Find where the given text appears and provide that cell's center as (x, y) coordinate. 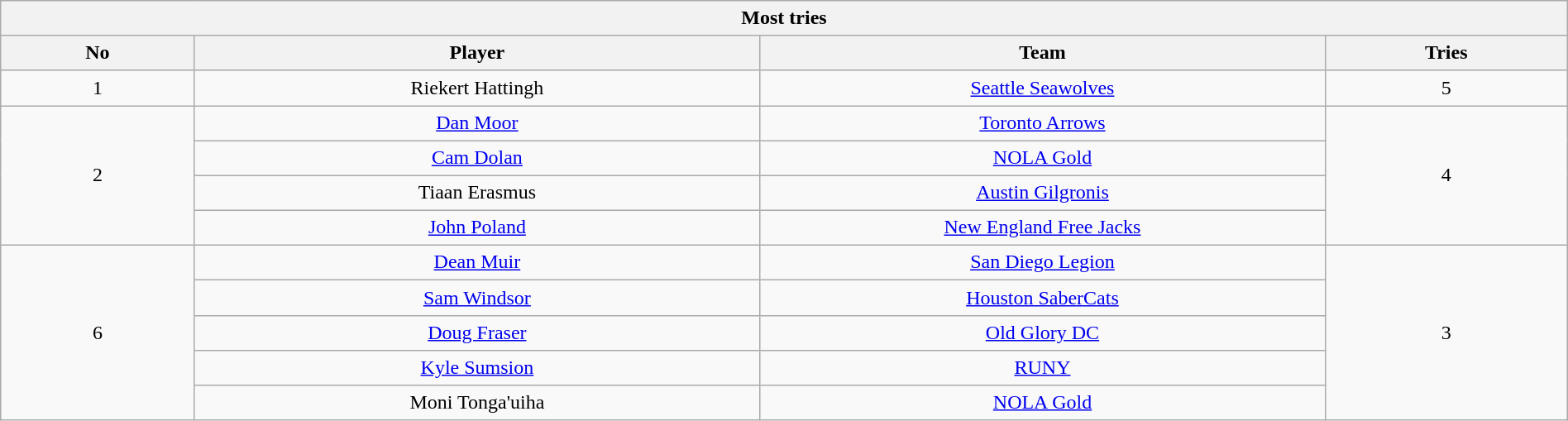
Toronto Arrows (1043, 123)
Austin Gilgronis (1043, 193)
RUNY (1043, 367)
Tiaan Erasmus (477, 193)
San Diego Legion (1043, 263)
6 (98, 332)
John Poland (477, 227)
New England Free Jacks (1043, 227)
2 (98, 175)
Kyle Sumsion (477, 367)
Cam Dolan (477, 158)
Dan Moor (477, 123)
4 (1446, 175)
5 (1446, 88)
Team (1043, 53)
1 (98, 88)
Moni Tonga'uiha (477, 403)
Tries (1446, 53)
Houston SaberCats (1043, 298)
Old Glory DC (1043, 332)
Seattle Seawolves (1043, 88)
Doug Fraser (477, 332)
Riekert Hattingh (477, 88)
Sam Windsor (477, 298)
Most tries (784, 18)
Player (477, 53)
No (98, 53)
Dean Muir (477, 263)
3 (1446, 332)
